Provide the [X, Y] coordinate of the cell's center where the given text is located.  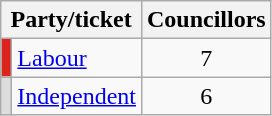
Party/ticket [72, 20]
6 [206, 96]
Councillors [206, 20]
7 [206, 58]
Independent [77, 96]
Labour [77, 58]
